Output the [X, Y] coordinate of the center of the cell containing the given text.  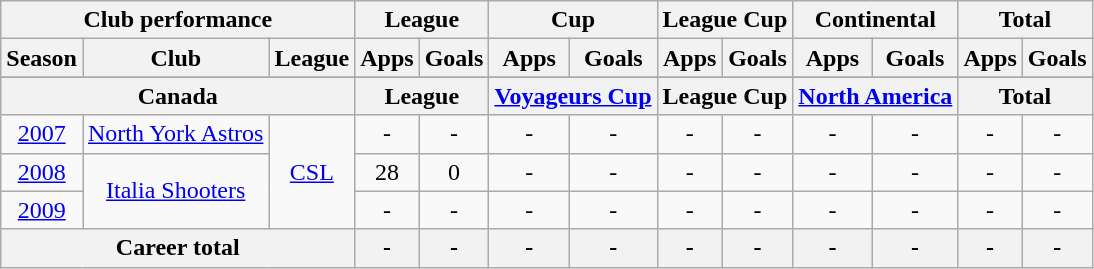
North York Astros [175, 134]
2009 [42, 210]
Cup [573, 20]
0 [454, 172]
Club [175, 58]
North America [876, 96]
Voyageurs Cup [573, 96]
2007 [42, 134]
Club performance [178, 20]
2008 [42, 172]
Career total [178, 248]
28 [387, 172]
CSL [312, 172]
Season [42, 58]
Italia Shooters [175, 191]
Continental [876, 20]
Canada [178, 96]
